From the cell containing the given text, extract its center point as (X, Y) coordinate. 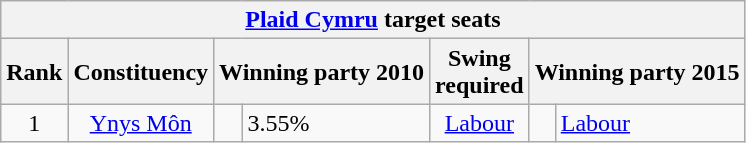
Winning party 2010 (322, 72)
Swingrequired (480, 72)
Constituency (141, 72)
Plaid Cymru target seats (373, 20)
Ynys Môn (141, 123)
1 (34, 123)
Winning party 2015 (637, 72)
3.55% (336, 123)
Rank (34, 72)
